Return (x, y) of the center of cell containing provided text 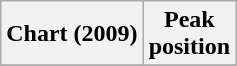
Chart (2009) (72, 34)
Peakposition (189, 34)
